Locate the cell with the specified text and output its (X, Y) center coordinate. 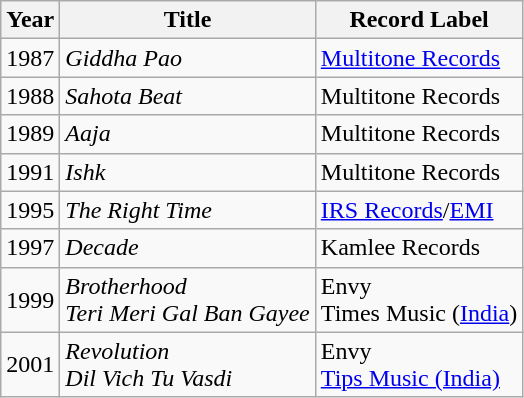
1989 (30, 134)
1987 (30, 58)
Title (188, 20)
IRS Records/EMI (419, 210)
2001 (30, 364)
EnvyTips Music (India) (419, 364)
Year (30, 20)
1995 (30, 210)
Ishk (188, 172)
EnvyTimes Music (India) (419, 300)
The Right Time (188, 210)
1997 (30, 248)
Giddha Pao (188, 58)
1991 (30, 172)
Record Label (419, 20)
Decade (188, 248)
Sahota Beat (188, 96)
BrotherhoodTeri Meri Gal Ban Gayee (188, 300)
Kamlee Records (419, 248)
RevolutionDil Vich Tu Vasdi (188, 364)
Aaja (188, 134)
1999 (30, 300)
1988 (30, 96)
